Extract the (x, y) coordinate from the center of the cell holding the provided text.  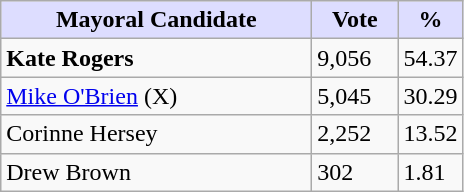
Kate Rogers (156, 58)
9,056 (355, 58)
5,045 (355, 96)
Drew Brown (156, 172)
302 (355, 172)
2,252 (355, 134)
Corinne Hersey (156, 134)
30.29 (430, 96)
% (430, 20)
54.37 (430, 58)
13.52 (430, 134)
1.81 (430, 172)
Vote (355, 20)
Mike O'Brien (X) (156, 96)
Mayoral Candidate (156, 20)
